Find where the given text appears and provide that cell's center as [x, y] coordinate. 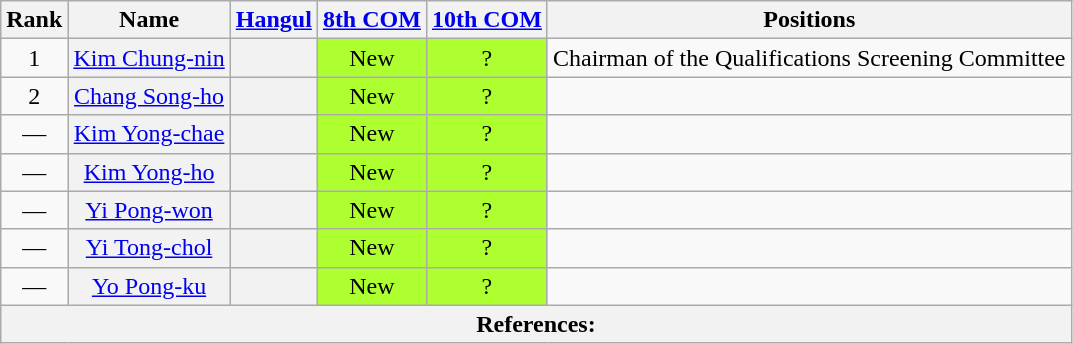
Kim Chung-nin [149, 58]
Yi Tong-chol [149, 248]
References: [536, 324]
Yo Pong-ku [149, 286]
1 [34, 58]
Rank [34, 20]
Positions [809, 20]
10th COM [486, 20]
Kim Yong-ho [149, 172]
Name [149, 20]
Yi Pong-won [149, 210]
Kim Yong-chae [149, 134]
Chairman of the Qualifications Screening Committee [809, 58]
2 [34, 96]
8th COM [372, 20]
Chang Song-ho [149, 96]
Hangul [274, 20]
